Locate the cell with the specified text and output its (x, y) center coordinate. 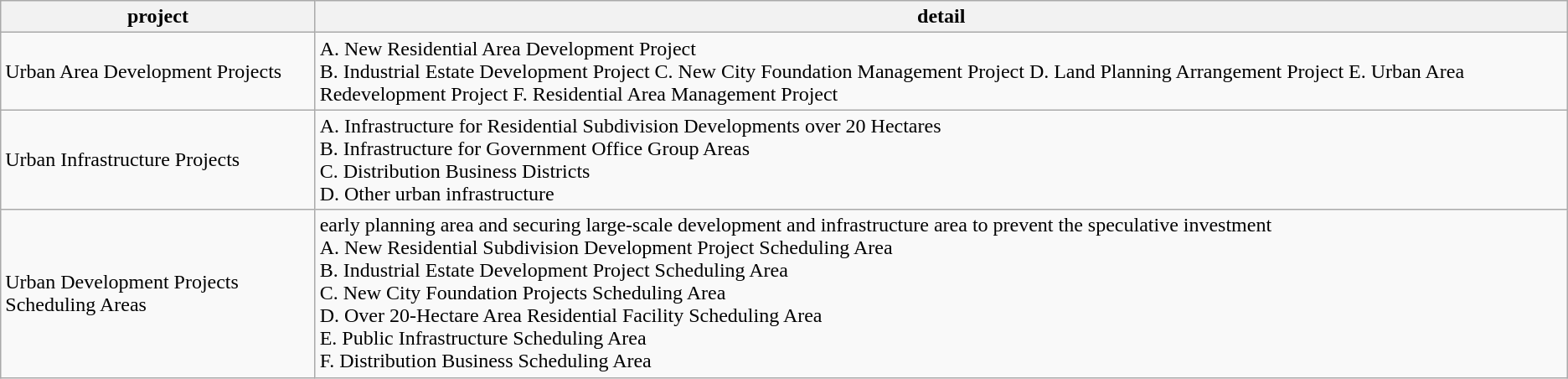
detail (941, 17)
Urban Development Projects Scheduling Areas (157, 293)
Urban Area Development Projects (157, 71)
project (157, 17)
Urban Infrastructure Projects (157, 159)
